Provide the (X, Y) coordinate of the cell's center where the given text is located.  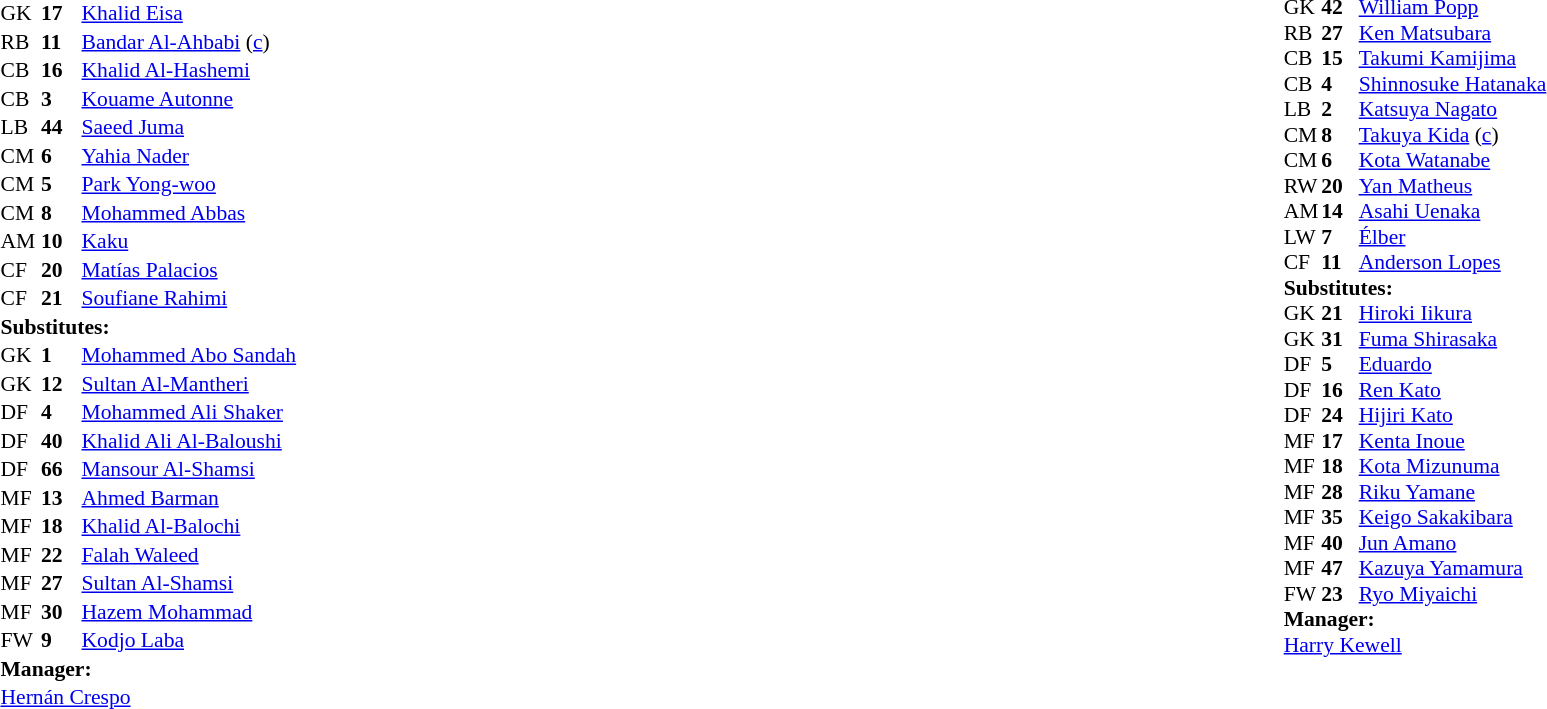
Kazuya Yamamura (1453, 569)
24 (1340, 415)
Khalid Al-Balochi (190, 527)
Élber (1453, 237)
Hijiri Kato (1453, 415)
Ahmed Barman (190, 498)
Mansour Al-Shamsi (190, 469)
Takumi Kamijima (1453, 59)
2 (1340, 109)
14 (1340, 211)
44 (60, 127)
Falah Waleed (190, 555)
Katsuya Nagato (1453, 109)
Soufiane Rahimi (190, 299)
Ryo Miyaichi (1453, 594)
28 (1340, 492)
31 (1340, 339)
Mohammed Ali Shaker (190, 413)
Asahi Uenaka (1453, 211)
Anderson Lopes (1453, 263)
Kota Watanabe (1453, 161)
Khalid Al-Hashemi (190, 71)
Khalid Eisa (190, 13)
Riku Yamane (1453, 492)
30 (60, 612)
Harry Kewell (1416, 645)
47 (1340, 569)
Yahia Nader (190, 156)
Fuma Shirasaka (1453, 339)
9 (60, 641)
3 (60, 99)
10 (60, 241)
Yan Matheus (1453, 186)
Kodjo Laba (190, 641)
LW (1303, 237)
Ken Matsubara (1453, 33)
22 (60, 555)
23 (1340, 594)
Jun Amano (1453, 543)
66 (60, 469)
Matías Palacios (190, 270)
Hazem Mohammad (190, 612)
Takuya Kida (c) (1453, 135)
Sultan Al-Mantheri (190, 384)
1 (60, 355)
Sultan Al-Shamsi (190, 583)
35 (1340, 517)
13 (60, 498)
Eduardo (1453, 365)
Ren Kato (1453, 390)
Mohammed Abo Sandah (190, 355)
15 (1340, 59)
Keigo Sakakibara (1453, 517)
Saeed Juma (190, 127)
12 (60, 384)
Hiroki Iikura (1453, 313)
Park Yong-woo (190, 185)
Kouame Autonne (190, 99)
Kaku (190, 241)
RW (1303, 186)
Kenta Inoue (1453, 441)
Mohammed Abbas (190, 213)
Khalid Ali Al-Baloushi (190, 441)
Bandar Al-Ahbabi (c) (190, 42)
Shinnosuke Hatanaka (1453, 84)
7 (1340, 237)
Kota Mizunuma (1453, 467)
